Pinpoint the cell where the given text exists, returning its [x, y] midpoint coordinate. 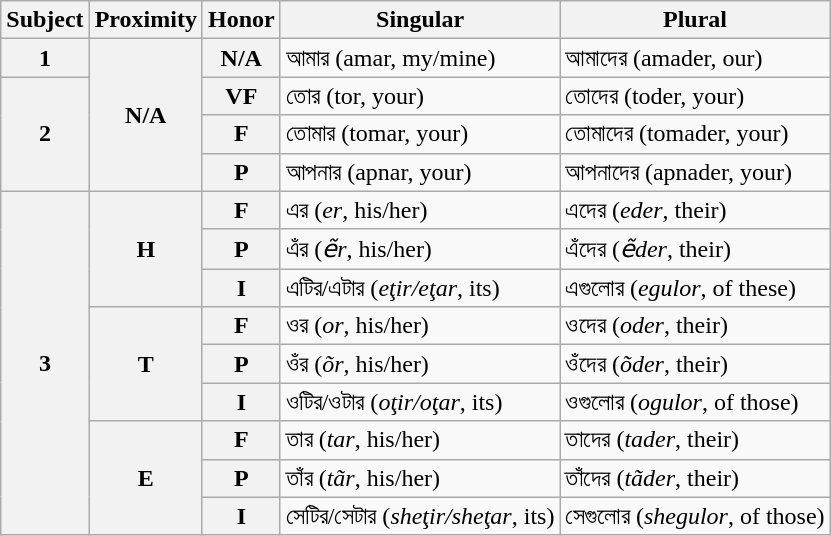
ওঁদের (õder, their) [695, 364]
আপনাদের (apnader, your) [695, 172]
তাদের (tader, their) [695, 440]
1 [45, 58]
এর (er, his/her) [420, 210]
এটির/এটার (eţir/eţar, its) [420, 288]
এঁদের (ẽder, their) [695, 249]
আমার (amar, my/mine) [420, 58]
Proximity [146, 20]
2 [45, 134]
ওটির/ওটার (oţir/oţar, its) [420, 402]
H [146, 249]
সেগুলোর (shegulor, of those) [695, 516]
T [146, 364]
VF [241, 96]
আপনার (apnar, your) [420, 172]
আমাদের (amader, our) [695, 58]
তাঁর (tãr, his/her) [420, 478]
ওগুলোর (ogulor, of those) [695, 402]
তোদের (toder, your) [695, 96]
Subject [45, 20]
Honor [241, 20]
সেটির/সেটার (sheţir/sheţar, its) [420, 516]
তোর (tor, your) [420, 96]
Singular [420, 20]
ওদের (oder, their) [695, 326]
এদের (eder, their) [695, 210]
ওঁর (õr, his/her) [420, 364]
ওর (or, his/her) [420, 326]
তোমার (tomar, your) [420, 134]
তাঁদের (tãder, their) [695, 478]
3 [45, 363]
Plural [695, 20]
তার (tar, his/her) [420, 440]
এঁর (ẽr, his/her) [420, 249]
E [146, 478]
তোমাদের (tomader, your) [695, 134]
এগুলোর (egulor, of these) [695, 288]
